Output the [X, Y] coordinate of the center of the cell containing the given text.  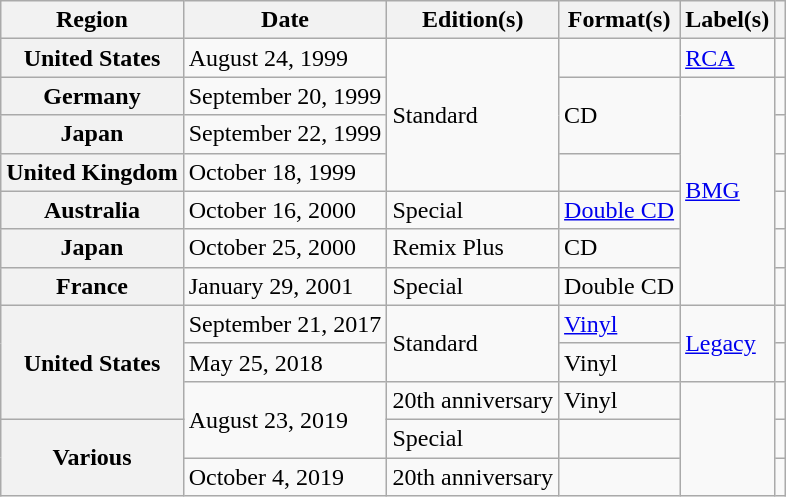
January 29, 2001 [285, 286]
Remix Plus [473, 248]
August 24, 1999 [285, 58]
September 21, 2017 [285, 324]
Germany [92, 96]
Edition(s) [473, 20]
Date [285, 20]
May 25, 2018 [285, 362]
August 23, 2019 [285, 419]
October 4, 2019 [285, 477]
Format(s) [620, 20]
Various [92, 457]
BMG [728, 191]
Legacy [728, 343]
October 25, 2000 [285, 248]
Region [92, 20]
October 16, 2000 [285, 210]
RCA [728, 58]
September 22, 1999 [285, 134]
Australia [92, 210]
France [92, 286]
September 20, 1999 [285, 96]
October 18, 1999 [285, 172]
United Kingdom [92, 172]
Label(s) [728, 20]
